Return (x, y) of the center of cell containing provided text 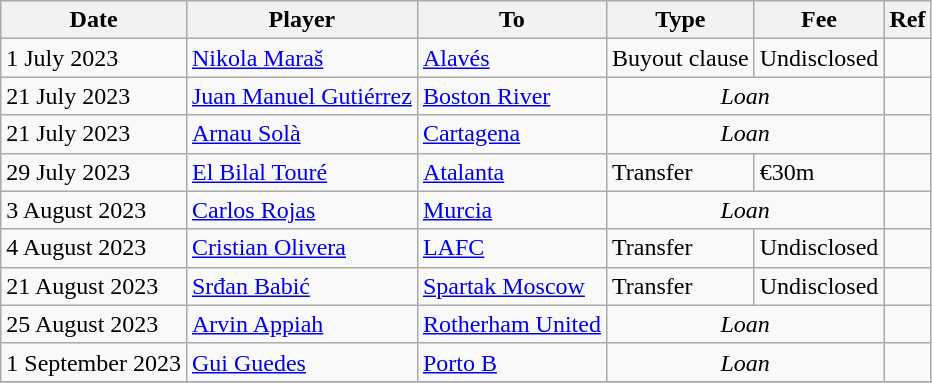
El Bilal Touré (302, 172)
Arvin Appiah (302, 324)
Murcia (512, 210)
Buyout clause (680, 58)
3 August 2023 (94, 210)
Porto B (512, 362)
1 July 2023 (94, 58)
21 August 2023 (94, 286)
Gui Guedes (302, 362)
Cartagena (512, 134)
Srđan Babić (302, 286)
Alavés (512, 58)
29 July 2023 (94, 172)
Date (94, 20)
4 August 2023 (94, 248)
Boston River (512, 96)
Spartak Moscow (512, 286)
1 September 2023 (94, 362)
Fee (819, 20)
Rotherham United (512, 324)
Ref (908, 20)
Cristian Olivera (302, 248)
Atalanta (512, 172)
25 August 2023 (94, 324)
Arnau Solà (302, 134)
Juan Manuel Gutiérrez (302, 96)
Player (302, 20)
€30m (819, 172)
To (512, 20)
Type (680, 20)
LAFC (512, 248)
Carlos Rojas (302, 210)
Nikola Maraš (302, 58)
